Provide the (x, y) coordinate of the cell's center where the given text is located.  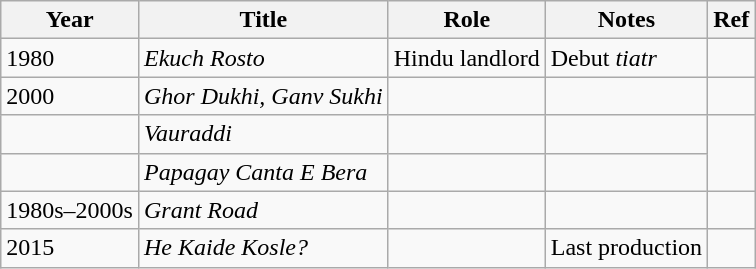
Ref (732, 20)
Year (70, 20)
Ekuch Rosto (263, 58)
Debut tiatr (626, 58)
1980 (70, 58)
Grant Road (263, 210)
He Kaide Kosle? (263, 248)
1980s–2000s (70, 210)
Ghor Dukhi, Ganv Sukhi (263, 96)
Role (466, 20)
Vauraddi (263, 134)
Title (263, 20)
2015 (70, 248)
Papagay Canta E Bera (263, 172)
Notes (626, 20)
Hindu landlord (466, 58)
Last production (626, 248)
2000 (70, 96)
